Determine the [x, y] coordinate at the center of the cell enclosing the given text.  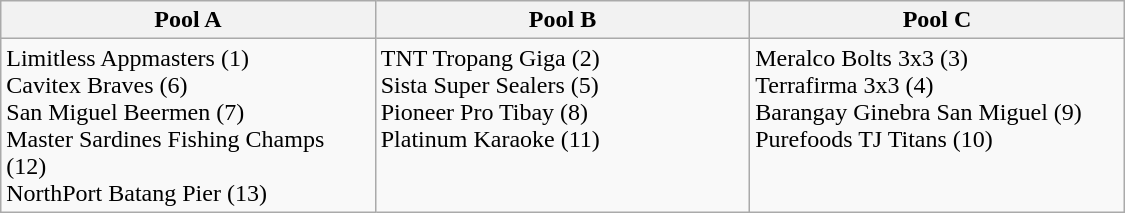
Pool B [562, 20]
Pool C [938, 20]
TNT Tropang Giga (2) Sista Super Sealers (5) Pioneer Pro Tibay (8) Platinum Karaoke (11) [562, 126]
Limitless Appmasters (1) Cavitex Braves (6) San Miguel Beermen (7) Master Sardines Fishing Champs (12) NorthPort Batang Pier (13) [188, 126]
Meralco Bolts 3x3 (3) Terrafirma 3x3 (4) Barangay Ginebra San Miguel (9) Purefoods TJ Titans (10) [938, 126]
Pool A [188, 20]
